Return [X, Y] of the center of cell containing provided text 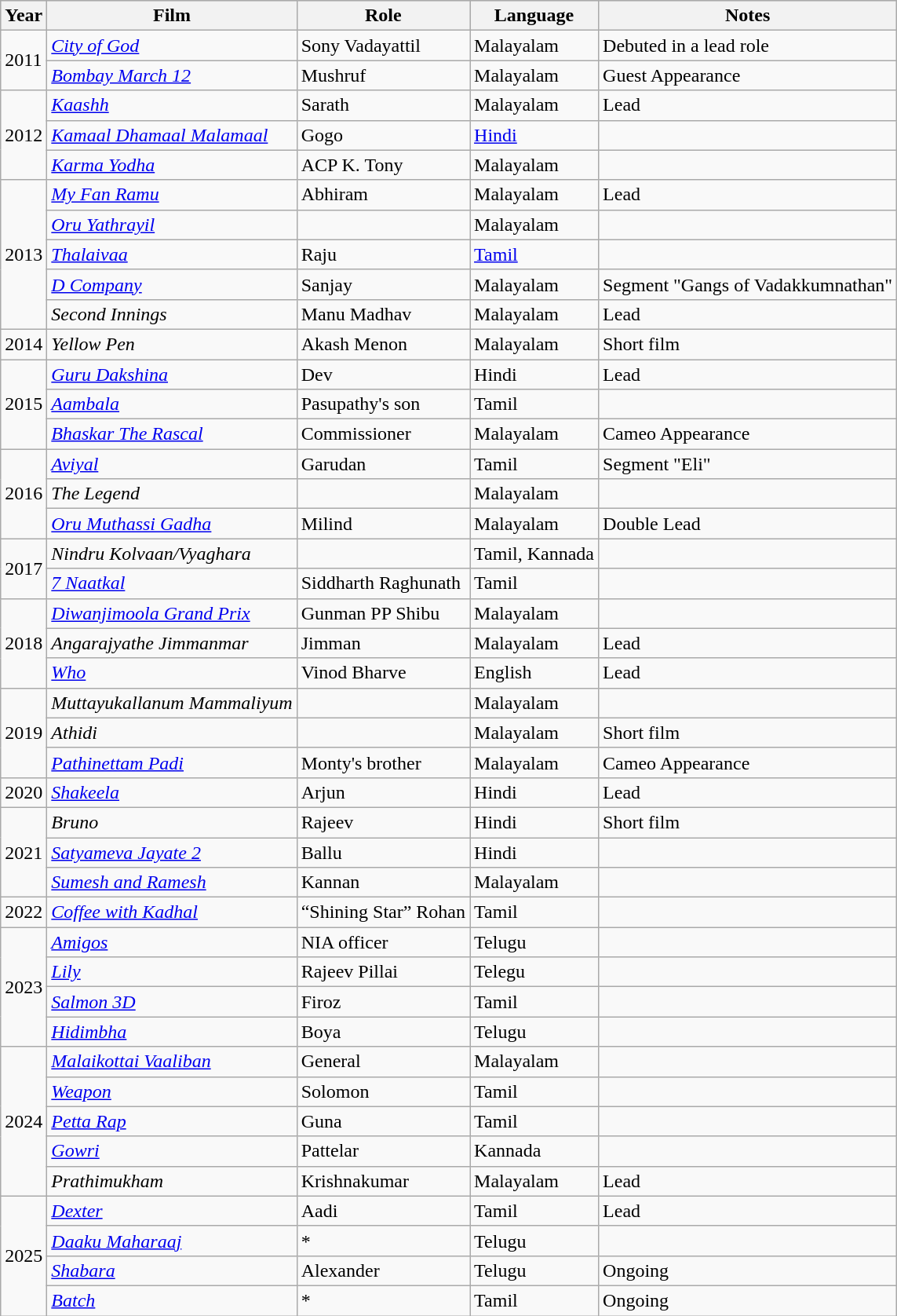
Athidi [172, 733]
“Shining Star” Rohan [383, 912]
D Company [172, 284]
Boya [383, 1032]
Jimman [383, 643]
Oru Muthassi Gadha [172, 524]
Abhiram [383, 195]
Rajeev [383, 822]
English [534, 673]
2022 [24, 912]
Shakeela [172, 792]
Akash Menon [383, 344]
Pattelar [383, 1151]
2015 [24, 404]
General [383, 1062]
Prathimukham [172, 1181]
My Fan Ramu [172, 195]
2020 [24, 792]
Guna [383, 1121]
Kamaal Dhamaal Malamaal [172, 135]
Lily [172, 972]
Kannada [534, 1151]
Diwanjimoola Grand Prix [172, 613]
Krishnakumar [383, 1181]
2025 [24, 1256]
Petta Rap [172, 1121]
Notes [748, 16]
Sarath [383, 105]
2014 [24, 344]
Angarajyathe Jimmanmar [172, 643]
Aadi [383, 1211]
Solomon [383, 1091]
Muttayukallanum Mammaliyum [172, 703]
Ballu [383, 852]
NIA officer [383, 942]
Pasupathy's son [383, 404]
Satyameva Jayate 2 [172, 852]
Dexter [172, 1211]
Second Innings [172, 314]
7 Naatkal [172, 583]
Guest Appearance [748, 75]
Aviyal [172, 464]
Oru Yathrayil [172, 225]
Raju [383, 254]
Bruno [172, 822]
2019 [24, 733]
Sumesh and Ramesh [172, 883]
Amigos [172, 942]
Siddharth Raghunath [383, 583]
Nindru Kolvaan/Vyaghara [172, 554]
Tamil, Kannada [534, 554]
2021 [24, 852]
Sony Vadayattil [383, 46]
Aambala [172, 404]
Coffee with Kadhal [172, 912]
Who [172, 673]
Role [383, 16]
The Legend [172, 494]
Daaku Maharaaj [172, 1241]
Dev [383, 375]
Weapon [172, 1091]
Batch [172, 1300]
2023 [24, 987]
2013 [24, 254]
Bhaskar The Rascal [172, 434]
Malaikottai Vaaliban [172, 1062]
Monty's brother [383, 762]
2017 [24, 568]
Alexander [383, 1270]
2011 [24, 60]
Karma Yodha [172, 165]
ACP K. Tony [383, 165]
Shabara [172, 1270]
Kaashh [172, 105]
Thalaivaa [172, 254]
Sanjay [383, 284]
Debuted in a lead role [748, 46]
Salmon 3D [172, 1002]
Milind [383, 524]
Mushruf [383, 75]
2012 [24, 135]
Double Lead [748, 524]
Yellow Pen [172, 344]
City of God [172, 46]
Gunman PP Shibu [383, 613]
2018 [24, 643]
Arjun [383, 792]
Film [172, 16]
Gogo [383, 135]
Hidimbha [172, 1032]
2016 [24, 494]
Segment "Eli" [748, 464]
Segment "Gangs of Vadakkumnathan" [748, 284]
Pathinettam Padi [172, 762]
Vinod Bharve [383, 673]
Telegu [534, 972]
2024 [24, 1121]
Gowri [172, 1151]
Commissioner [383, 434]
Manu Madhav [383, 314]
Year [24, 16]
Firoz [383, 1002]
Bombay March 12 [172, 75]
Rajeev Pillai [383, 972]
Garudan [383, 464]
Kannan [383, 883]
Guru Dakshina [172, 375]
Language [534, 16]
